For the text-containing cell, return its midpoint in (x, y) coordinate format. 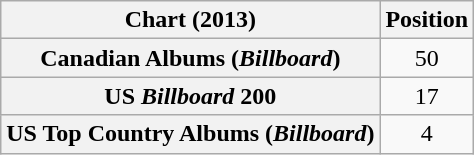
50 (427, 58)
4 (427, 134)
Canadian Albums (Billboard) (190, 58)
US Top Country Albums (Billboard) (190, 134)
US Billboard 200 (190, 96)
Chart (2013) (190, 20)
17 (427, 96)
Position (427, 20)
